Scan for the cell matching the given text and deliver its [X, Y] coordinate at center. 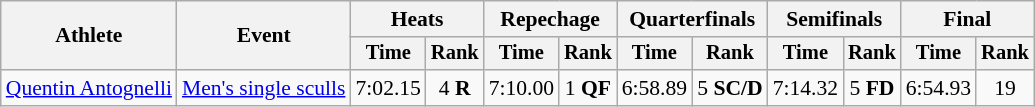
7:02.15 [388, 88]
Quentin Antognelli [89, 88]
Men's single sculls [264, 88]
19 [1005, 88]
Final [968, 19]
7:10.00 [522, 88]
7:14.32 [806, 88]
1 QF [588, 88]
5 SC/D [730, 88]
Event [264, 36]
Semifinals [834, 19]
6:54.93 [938, 88]
Athlete [89, 36]
Heats [416, 19]
4 R [455, 88]
5 FD [872, 88]
6:58.89 [654, 88]
Quarterfinals [692, 19]
Repechage [550, 19]
